Capture the cell that displays the provided text and extract its (X, Y) central coordinate. 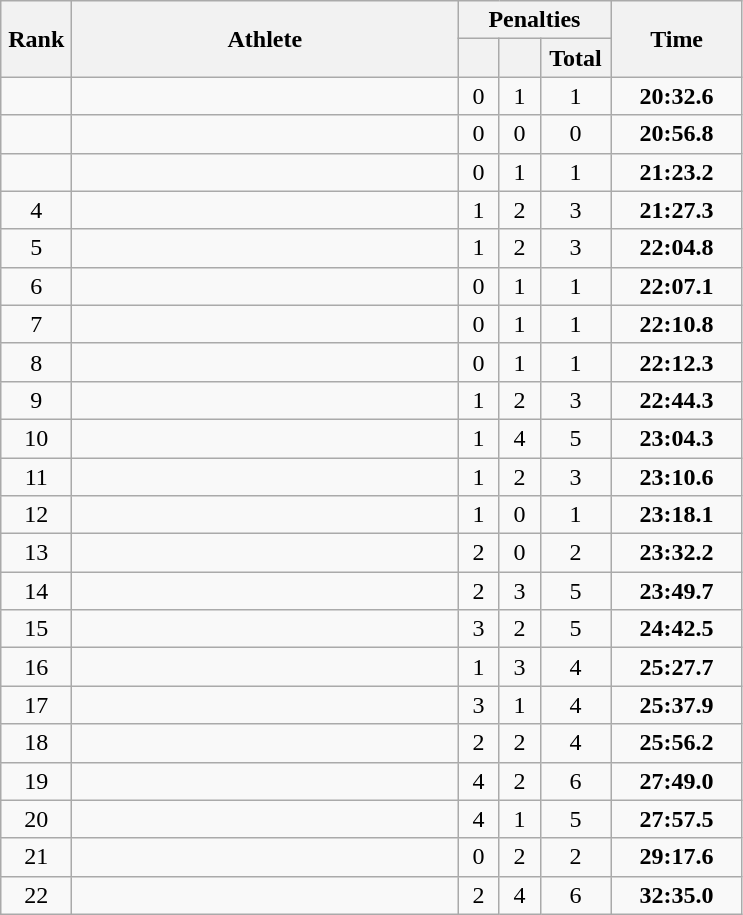
22:12.3 (676, 362)
25:27.7 (676, 667)
20 (36, 819)
18 (36, 743)
16 (36, 667)
23:49.7 (676, 591)
9 (36, 400)
20:56.8 (676, 134)
23:10.6 (676, 477)
24:42.5 (676, 629)
7 (36, 324)
Penalties (534, 20)
32:35.0 (676, 895)
27:57.5 (676, 819)
25:37.9 (676, 705)
23:18.1 (676, 515)
27:49.0 (676, 781)
17 (36, 705)
25:56.2 (676, 743)
15 (36, 629)
22:07.1 (676, 286)
Athlete (265, 39)
Time (676, 39)
10 (36, 438)
22 (36, 895)
11 (36, 477)
Total (576, 58)
21:27.3 (676, 210)
20:32.6 (676, 96)
22:44.3 (676, 400)
13 (36, 553)
19 (36, 781)
12 (36, 515)
23:32.2 (676, 553)
14 (36, 591)
22:10.8 (676, 324)
21 (36, 857)
22:04.8 (676, 248)
29:17.6 (676, 857)
8 (36, 362)
21:23.2 (676, 172)
23:04.3 (676, 438)
Rank (36, 39)
